Determine the (x, y) coordinate at the center of the cell enclosing the given text.  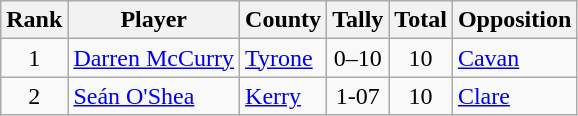
1 (34, 58)
2 (34, 96)
Player (154, 20)
Total (421, 20)
Kerry (284, 96)
Seán O'Shea (154, 96)
County (284, 20)
Darren McCurry (154, 58)
1-07 (358, 96)
Tally (358, 20)
0–10 (358, 58)
Opposition (514, 20)
Tyrone (284, 58)
Clare (514, 96)
Cavan (514, 58)
Rank (34, 20)
